Pinpoint the cell where the given text exists, returning its (X, Y) midpoint coordinate. 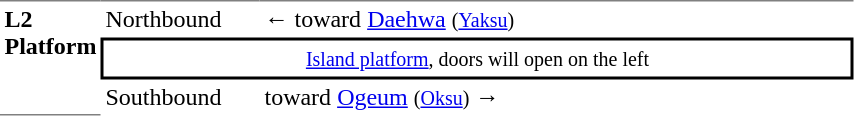
← toward Daehwa (Yaksu) (557, 19)
Island platform, doors will open on the left (478, 59)
Southbound (180, 98)
Northbound (180, 19)
L2Platform (50, 58)
toward Ogeum (Oksu) → (557, 98)
